Search for the cell housing the specified text and yield its [x, y] center coordinate. 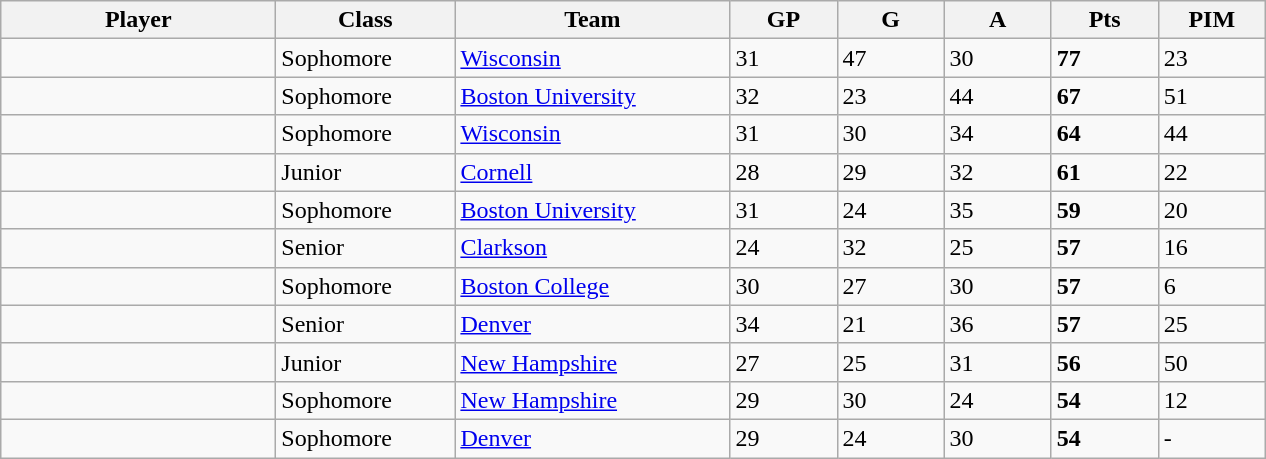
16 [1212, 248]
22 [1212, 172]
Boston College [592, 286]
20 [1212, 210]
GP [784, 20]
Clarkson [592, 248]
50 [1212, 362]
36 [998, 324]
- [1212, 438]
21 [890, 324]
Player [138, 20]
A [998, 20]
47 [890, 58]
59 [1104, 210]
Pts [1104, 20]
12 [1212, 400]
35 [998, 210]
67 [1104, 96]
77 [1104, 58]
PIM [1212, 20]
51 [1212, 96]
Cornell [592, 172]
28 [784, 172]
Team [592, 20]
6 [1212, 286]
Class [366, 20]
61 [1104, 172]
G [890, 20]
64 [1104, 134]
56 [1104, 362]
